Search for the cell housing the specified text and yield its (X, Y) center coordinate. 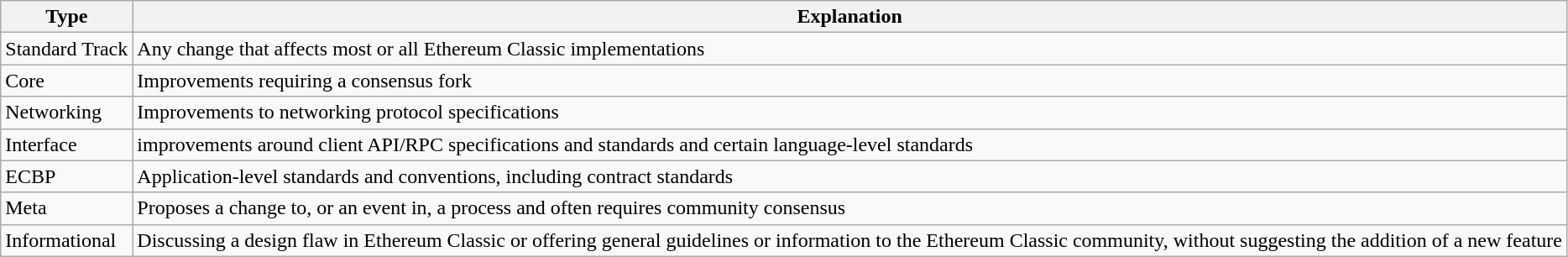
Application-level standards and conventions, including contract standards (849, 176)
Improvements to networking protocol specifications (849, 113)
Proposes a change to, or an event in, a process and often requires community consensus (849, 208)
Standard Track (67, 49)
Interface (67, 144)
Any change that affects most or all Ethereum Classic implementations (849, 49)
Core (67, 81)
Explanation (849, 17)
Improvements requiring a consensus fork (849, 81)
ECBP (67, 176)
Informational (67, 240)
improvements around client API/RPC specifications and standards and certain language-level standards (849, 144)
Meta (67, 208)
Networking (67, 113)
Type (67, 17)
